Search for the cell housing the specified text and yield its [x, y] center coordinate. 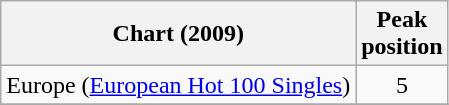
5 [402, 85]
Peakposition [402, 34]
Chart (2009) [178, 34]
Europe (European Hot 100 Singles) [178, 85]
